Find where the given text appears and provide that cell's center as (x, y) coordinate. 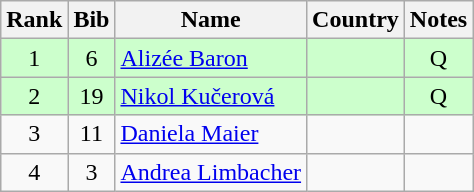
2 (34, 96)
6 (92, 58)
Country (356, 20)
19 (92, 96)
Bib (92, 20)
Name (211, 20)
11 (92, 134)
Notes (438, 20)
Nikol Kučerová (211, 96)
4 (34, 172)
Rank (34, 20)
Daniela Maier (211, 134)
Andrea Limbacher (211, 172)
Alizée Baron (211, 58)
1 (34, 58)
